For the text-containing cell, return its midpoint in (X, Y) coordinate format. 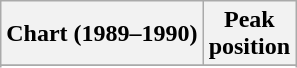
Peakposition (249, 34)
Chart (1989–1990) (102, 34)
